Capture the cell that displays the provided text and extract its [x, y] central coordinate. 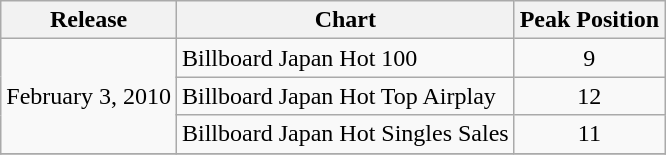
February 3, 2010 [89, 96]
9 [589, 58]
Billboard Japan Hot Top Airplay [345, 96]
Billboard Japan Hot 100 [345, 58]
Peak Position [589, 20]
Chart [345, 20]
Billboard Japan Hot Singles Sales [345, 134]
Release [89, 20]
11 [589, 134]
12 [589, 96]
